Search for the cell housing the specified text and yield its (X, Y) center coordinate. 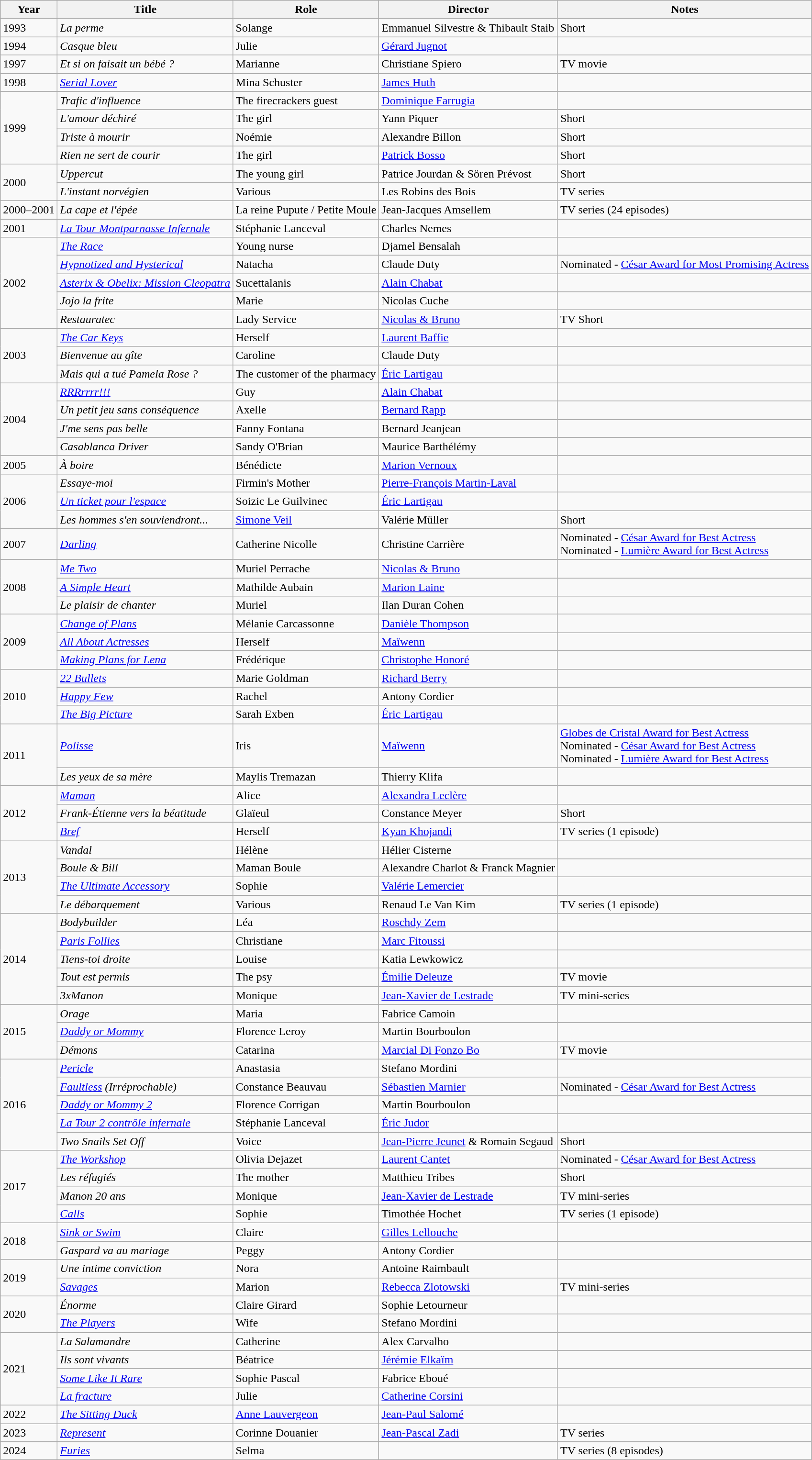
Jérémie Elkaïm (468, 1360)
2017 (29, 1187)
Christiane (306, 941)
Bernard Rapp (468, 410)
2001 (29, 228)
The Workshop (145, 1159)
Claire Girard (306, 1305)
Kyan Khojandi (468, 831)
À boire (145, 465)
La Tour Montparnasse Infernale (145, 228)
The Race (145, 246)
Lady Service (306, 319)
Some Like It Rare (145, 1378)
Nominated - César Award for Best ActressNominated - Lumière Award for Best Actress (684, 545)
Démons (145, 1050)
Richard Berry (468, 678)
TV series (24 episodes) (684, 210)
Voice (306, 1141)
Fanny Fontana (306, 428)
2010 (29, 696)
Laurent Baffie (468, 337)
Represent (145, 1432)
Firmin's Mother (306, 483)
Bref (145, 831)
Éric Judor (468, 1123)
Calls (145, 1214)
Casablanca Driver (145, 446)
Maman (145, 795)
Trafic d'influence (145, 100)
Danièle Thompson (468, 624)
Vandal (145, 849)
Marie Goldman (306, 678)
Maylis Tremazan (306, 777)
Emmanuel Silvestre & Thibault Staib (468, 28)
2019 (29, 1278)
Florence Leroy (306, 1032)
Charles Nemes (468, 228)
Pericle (145, 1068)
The Ultimate Accessory (145, 886)
2005 (29, 465)
The mother (306, 1178)
Caroline (306, 356)
Boule & Bill (145, 868)
Sophie Letourneur (468, 1305)
Bernard Jeanjean (468, 428)
The Big Picture (145, 714)
The young girl (306, 173)
1997 (29, 64)
The customer of the pharmacy (306, 374)
J'me sens pas belle (145, 428)
Faultless (Irréprochable) (145, 1086)
Selma (306, 1451)
1993 (29, 28)
2015 (29, 1032)
Me Two (145, 569)
Émilie Deleuze (468, 977)
The psy (306, 977)
Les hommes s'en souviendront... (145, 519)
Énorme (145, 1305)
Nora (306, 1269)
La reine Pupute / Petite Moule (306, 210)
Hélier Cisterne (468, 849)
Olivia Dejazet (306, 1159)
Une intime conviction (145, 1269)
Patrice Jourdan & Sören Prévost (468, 173)
Marianne (306, 64)
Les réfugiés (145, 1178)
Alice (306, 795)
Valérie Müller (468, 519)
The firecrackers guest (306, 100)
Le plaisir de chanter (145, 605)
James Huth (468, 82)
2011 (29, 755)
2012 (29, 813)
Marc Fitoussi (468, 941)
Mélanie Carcassonne (306, 624)
Frédérique (306, 660)
Marie (306, 301)
Antoine Raimbault (468, 1269)
Essaye-moi (145, 483)
La fracture (145, 1396)
Savages (145, 1287)
Sébastien Marnier (468, 1086)
Asterix & Obelix: Mission Cleopatra (145, 283)
Muriel (306, 605)
Daddy or Mommy (145, 1032)
3xManon (145, 995)
Gérard Jugnot (468, 46)
2004 (29, 419)
Wife (306, 1323)
La perme (145, 28)
Happy Few (145, 696)
Fabrice Camoin (468, 1014)
Notes (684, 10)
La Salamandre (145, 1341)
Polisse (145, 746)
Bénédicte (306, 465)
Nominated - César Award for Most Promising Actress (684, 265)
Alexandre Charlot & Franck Magnier (468, 868)
Claire (306, 1232)
Young nurse (306, 246)
Hélène (306, 849)
RRRrrrr!!! (145, 392)
Iris (306, 746)
Constance Meyer (468, 813)
2020 (29, 1314)
Mathilde Aubain (306, 587)
Et si on faisait un bébé ? (145, 64)
Manon 20 ans (145, 1196)
2014 (29, 959)
Ilan Duran Cohen (468, 605)
Jean-Pascal Zadi (468, 1432)
Pierre-François Martin-Laval (468, 483)
2008 (29, 587)
Mina Schuster (306, 82)
1994 (29, 46)
Rien ne sert de courir (145, 155)
2018 (29, 1241)
Laurent Cantet (468, 1159)
Restauratec (145, 319)
Thierry Klifa (468, 777)
Alex Carvalho (468, 1341)
2009 (29, 642)
Jojo la frite (145, 301)
Rachel (306, 696)
Globes de Cristal Award for Best ActressNominated - César Award for Best ActressNominated - Lumière Award for Best Actress (684, 746)
2006 (29, 501)
2021 (29, 1369)
2013 (29, 877)
Timothée Hochet (468, 1214)
Sarah Exben (306, 714)
Guy (306, 392)
Furies (145, 1451)
TV Short (684, 319)
Orage (145, 1014)
Catherine (306, 1341)
Uppercut (145, 173)
2003 (29, 356)
2000 (29, 182)
1999 (29, 128)
Le débarquement (145, 904)
Frank-Étienne vers la béatitude (145, 813)
Les Robins des Bois (468, 191)
Bienvenue au gîte (145, 356)
Maurice Barthélémy (468, 446)
Solange (306, 28)
Dominique Farrugia (468, 100)
Tout est permis (145, 977)
L'amour déchiré (145, 119)
Marion (306, 1287)
Matthieu Tribes (468, 1178)
Paris Follies (145, 941)
2000–2001 (29, 210)
Constance Beauvau (306, 1086)
Year (29, 10)
Marion Vernoux (468, 465)
Peggy (306, 1250)
Christiane Spiero (468, 64)
Valérie Lemercier (468, 886)
Florence Corrigan (306, 1104)
Nicolas Cuche (468, 301)
Béatrice (306, 1360)
Gaspard va au mariage (145, 1250)
Léa (306, 923)
Serial Lover (145, 82)
Darling (145, 545)
2007 (29, 545)
Jean-Paul Salomé (468, 1414)
Natacha (306, 265)
Anastasia (306, 1068)
Ils sont vivants (145, 1360)
Soizic Le Guilvinec (306, 501)
Louise (306, 959)
Renaud Le Van Kim (468, 904)
Gilles Lellouche (468, 1232)
La Tour 2 contrôle infernale (145, 1123)
Marcial Di Fonzo Bo (468, 1050)
Catarina (306, 1050)
Axelle (306, 410)
Alexandre Billon (468, 137)
L'instant norvégien (145, 191)
Corinne Douanier (306, 1432)
Christophe Honoré (468, 660)
Catherine Corsini (468, 1396)
Yann Piquer (468, 119)
All About Actresses (145, 642)
Change of Plans (145, 624)
22 Bullets (145, 678)
Two Snails Set Off (145, 1141)
Triste à mourir (145, 137)
Maria (306, 1014)
Un petit jeu sans conséquence (145, 410)
Djamel Bensalah (468, 246)
Casque bleu (145, 46)
Sandy O'Brian (306, 446)
Director (468, 10)
2024 (29, 1451)
Simone Veil (306, 519)
Muriel Perrache (306, 569)
2002 (29, 283)
Les yeux de sa mère (145, 777)
Sink or Swim (145, 1232)
Maman Boule (306, 868)
Katia Lewkowicz (468, 959)
Christine Carrière (468, 545)
Making Plans for Lena (145, 660)
Anne Lauvergeon (306, 1414)
2016 (29, 1104)
Noémie (306, 137)
Rebecca Zlotowski (468, 1287)
Marion Laine (468, 587)
La cape et l'épée (145, 210)
Bodybuilder (145, 923)
Sucettalanis (306, 283)
Title (145, 10)
Roschdy Zem (468, 923)
Role (306, 10)
Hypnotized and Hysterical (145, 265)
2023 (29, 1432)
Jean-Pierre Jeunet & Romain Segaud (468, 1141)
2022 (29, 1414)
Tiens-toi droite (145, 959)
The Car Keys (145, 337)
1998 (29, 82)
Daddy or Mommy 2 (145, 1104)
Glaïeul (306, 813)
Un ticket pour l'espace (145, 501)
Jean-Jacques Amsellem (468, 210)
Fabrice Eboué (468, 1378)
Patrick Bosso (468, 155)
The Sitting Duck (145, 1414)
The Players (145, 1323)
TV series (8 episodes) (684, 1451)
Alexandra Leclère (468, 795)
Mais qui a tué Pamela Rose ? (145, 374)
A Simple Heart (145, 587)
Catherine Nicolle (306, 545)
Sophie Pascal (306, 1378)
